For the text-containing cell, return its midpoint in (X, Y) coordinate format. 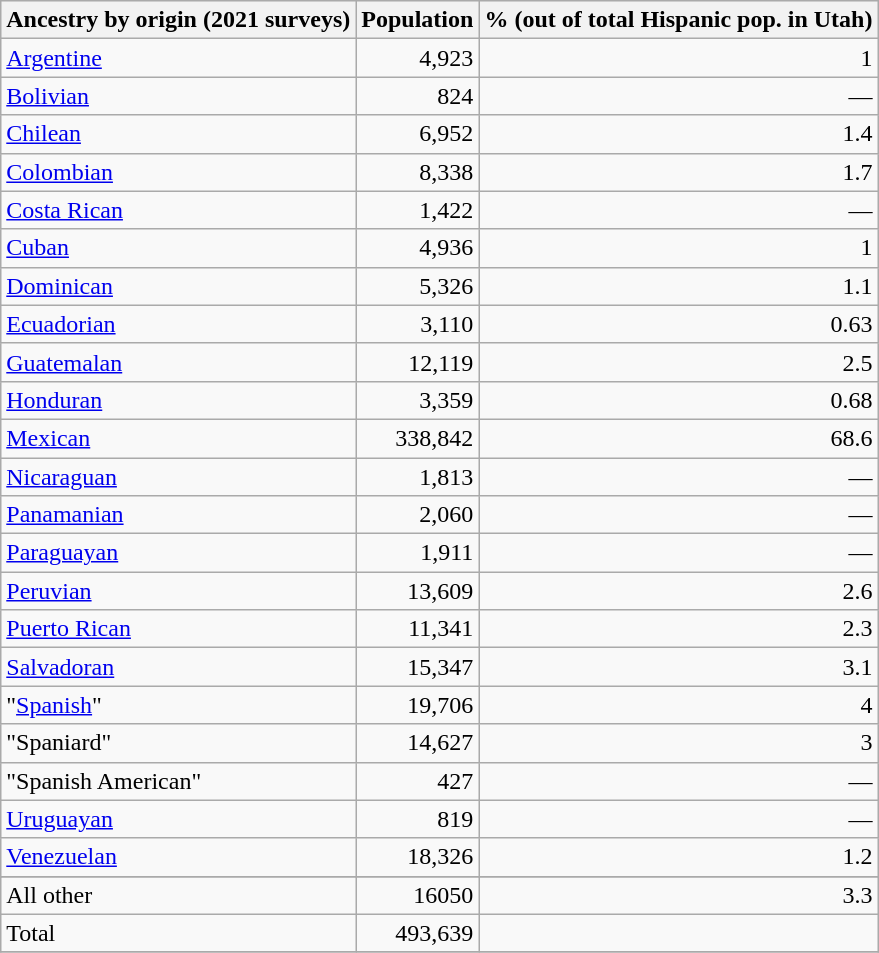
2.6 (678, 591)
1,911 (418, 553)
Chilean (178, 134)
Colombian (178, 172)
4 (678, 705)
1.2 (678, 857)
Nicaraguan (178, 477)
8,338 (418, 172)
68.6 (678, 438)
4,923 (418, 58)
4,936 (418, 248)
Puerto Rican (178, 629)
% (out of total Hispanic pop. in Utah) (678, 20)
16050 (418, 895)
427 (418, 781)
338,842 (418, 438)
493,639 (418, 933)
Cuban (178, 248)
"Spanish American" (178, 781)
1.7 (678, 172)
Ecuadorian (178, 324)
14,627 (418, 743)
5,326 (418, 286)
Panamanian (178, 515)
Population (418, 20)
3.1 (678, 667)
3.3 (678, 895)
Peruvian (178, 591)
Mexican (178, 438)
Paraguayan (178, 553)
819 (418, 819)
6,952 (418, 134)
11,341 (418, 629)
2,060 (418, 515)
2.5 (678, 362)
Dominican (178, 286)
1.1 (678, 286)
Venezuelan (178, 857)
3,359 (418, 400)
13,609 (418, 591)
3,110 (418, 324)
0.68 (678, 400)
All other (178, 895)
Argentine (178, 58)
18,326 (418, 857)
Bolivian (178, 96)
Costa Rican (178, 210)
Ancestry by origin (2021 surveys) (178, 20)
"Spaniard" (178, 743)
1,813 (418, 477)
1,422 (418, 210)
19,706 (418, 705)
Guatemalan (178, 362)
Honduran (178, 400)
0.63 (678, 324)
1.4 (678, 134)
Total (178, 933)
3 (678, 743)
2.3 (678, 629)
"Spanish" (178, 705)
Salvadoran (178, 667)
15,347 (418, 667)
12,119 (418, 362)
Uruguayan (178, 819)
824 (418, 96)
